Capture the cell that displays the provided text and extract its (x, y) central coordinate. 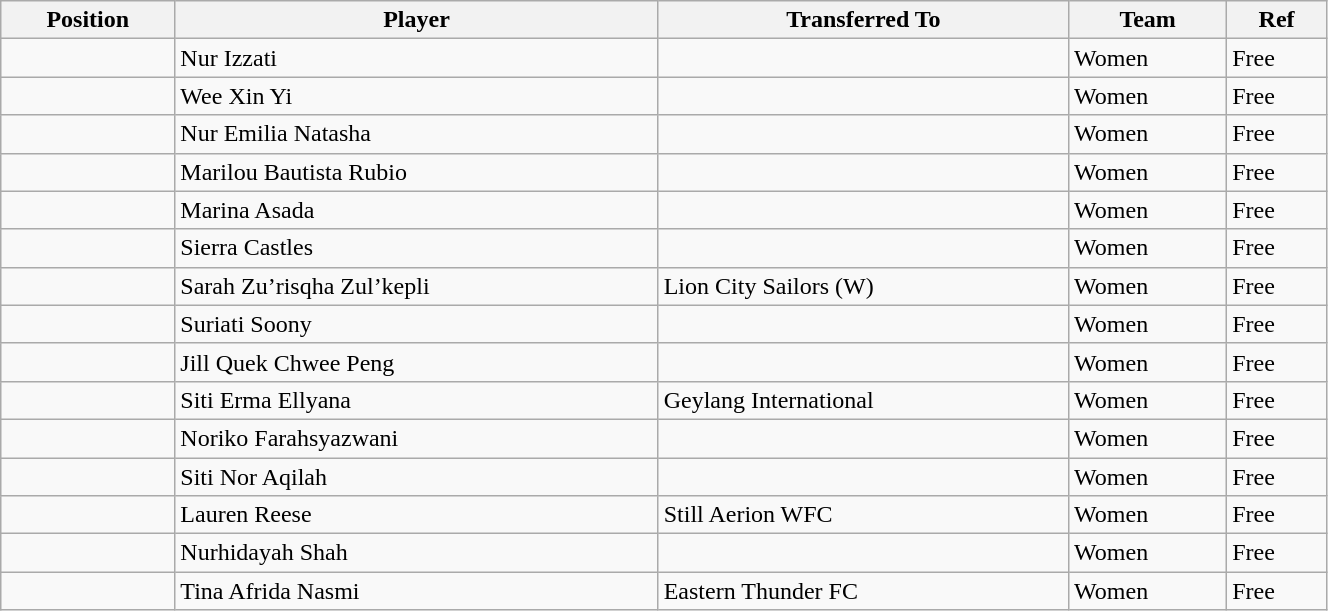
Nur Izzati (416, 58)
Marilou Bautista Rubio (416, 172)
Nur Emilia Natasha (416, 134)
Team (1148, 20)
Siti Erma Ellyana (416, 400)
Transferred To (863, 20)
Geylang International (863, 400)
Still Aerion WFC (863, 515)
Lauren Reese (416, 515)
Sierra Castles (416, 248)
Position (88, 20)
Sarah Zu’risqha Zul’kepli (416, 286)
Wee Xin Yi (416, 96)
Tina Afrida Nasmi (416, 591)
Siti Nor Aqilah (416, 477)
Nurhidayah Shah (416, 553)
Player (416, 20)
Suriati Soony (416, 324)
Noriko Farahsyazwani (416, 438)
Eastern Thunder FC (863, 591)
Jill Quek Chwee Peng (416, 362)
Lion City Sailors (W) (863, 286)
Ref (1277, 20)
Marina Asada (416, 210)
